From the cell containing the given text, extract its center point as [x, y] coordinate. 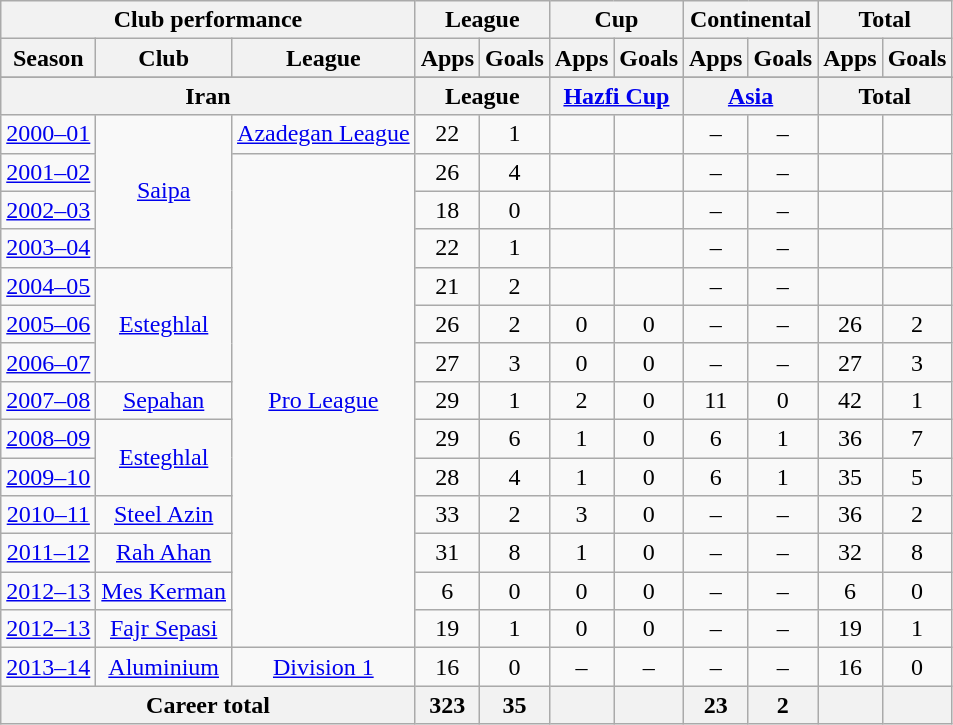
21 [447, 286]
23 [716, 705]
323 [447, 705]
2013–14 [48, 667]
Season [48, 58]
Rah Ahan [164, 553]
5 [917, 477]
Steel Azin [164, 515]
2011–12 [48, 553]
Saipa [164, 191]
Iran [208, 96]
Pro League [324, 400]
Division 1 [324, 667]
Cup [616, 20]
Continental [751, 20]
2002–03 [48, 210]
33 [447, 515]
28 [447, 477]
2006–07 [48, 362]
Azadegan League [324, 134]
2000–01 [48, 134]
18 [447, 210]
2010–11 [48, 515]
2008–09 [48, 438]
11 [716, 400]
2004–05 [48, 286]
42 [850, 400]
Fajr Sepasi [164, 629]
2009–10 [48, 477]
2001–02 [48, 172]
2005–06 [48, 324]
Career total [208, 705]
31 [447, 553]
Asia [751, 96]
Aluminium [164, 667]
32 [850, 553]
2003–04 [48, 248]
7 [917, 438]
Club [164, 58]
2007–08 [48, 400]
Club performance [208, 20]
Sepahan [164, 400]
Mes Kerman [164, 591]
Hazfi Cup [616, 96]
